Search for the cell housing the specified text and yield its [X, Y] center coordinate. 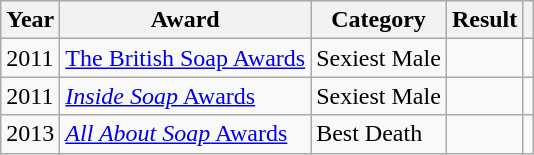
Inside Soap Awards [186, 96]
Result [484, 20]
The British Soap Awards [186, 58]
2013 [30, 134]
Best Death [379, 134]
All About Soap Awards [186, 134]
Award [186, 20]
Category [379, 20]
Year [30, 20]
